Search for the cell housing the specified text and yield its [X, Y] center coordinate. 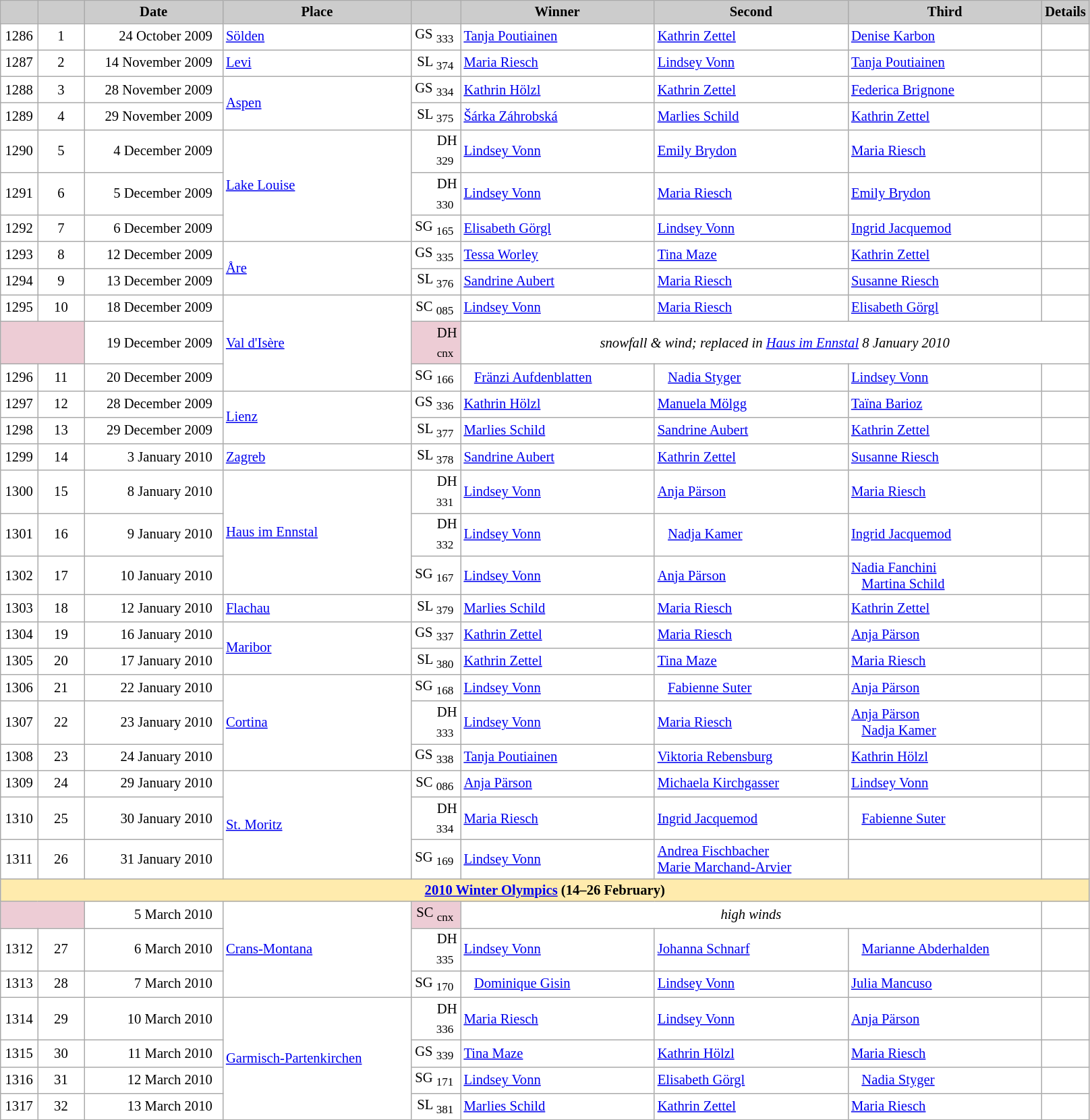
24 October 2009 [154, 36]
12 March 2010 [154, 1080]
GS 336 [436, 403]
30 [61, 1053]
9 [61, 281]
24 [61, 784]
SC 085 [436, 308]
1317 [19, 1107]
7 [61, 228]
5 March 2010 [154, 915]
10 [61, 308]
6 [61, 193]
1291 [19, 193]
10 January 2010 [154, 576]
1314 [19, 1019]
3 [61, 89]
1287 [19, 63]
29 [61, 1019]
Manuela Mölgg [751, 403]
11 [61, 376]
2010 Winter Olympics (14–26 February) [545, 890]
2 [61, 63]
1292 [19, 228]
1299 [19, 457]
7 March 2010 [154, 984]
GS 334 [436, 89]
29 November 2009 [154, 116]
1304 [19, 634]
1295 [19, 308]
Nadja Kamer [751, 534]
Taïna Barioz [944, 403]
Nadia Fanchini Martina Schild [944, 576]
1309 [19, 784]
Dominique Gisin [557, 984]
Cortina [317, 723]
5 December 2009 [154, 193]
16 [61, 534]
8 January 2010 [154, 491]
GS 337 [436, 634]
12 December 2009 [154, 255]
1305 [19, 661]
29 December 2009 [154, 430]
1307 [19, 722]
Details [1066, 11]
GS 335 [436, 255]
21 [61, 688]
1293 [19, 255]
1303 [19, 607]
Marianne Abderhalden [944, 949]
Fränzi Aufdenblatten [557, 376]
32 [61, 1107]
1297 [19, 403]
SL 377 [436, 430]
28 [61, 984]
SL 375 [436, 116]
Garmisch-Partenkirchen [317, 1059]
29 January 2010 [154, 784]
Val d'Isère [317, 343]
DH 333 [436, 722]
DH 335 [436, 949]
Sölden [317, 36]
25 [61, 818]
23 January 2010 [154, 722]
SL 380 [436, 661]
1298 [19, 430]
13 December 2009 [154, 281]
DH 336 [436, 1019]
17 [61, 576]
13 March 2010 [154, 1107]
4 December 2009 [154, 151]
Winner [557, 11]
1312 [19, 949]
Federica Brignone [944, 89]
Anja Pärson Nadja Kamer [944, 722]
Maribor [317, 648]
14 November 2009 [154, 63]
18 December 2009 [154, 308]
16 January 2010 [154, 634]
Lake Louise [317, 186]
Zagreb [317, 457]
DH 330 [436, 193]
1308 [19, 757]
SL 374 [436, 63]
22 [61, 722]
SG 165 [436, 228]
Lienz [317, 417]
28 November 2009 [154, 89]
1289 [19, 116]
1286 [19, 36]
SC 086 [436, 784]
SL 381 [436, 1107]
18 [61, 607]
GS 338 [436, 757]
SG 171 [436, 1080]
SG 167 [436, 576]
Denise Karbon [944, 36]
1300 [19, 491]
St. Moritz [317, 824]
Second [751, 11]
1315 [19, 1053]
Levi [317, 63]
Michaela Kirchgasser [751, 784]
26 [61, 859]
4 [61, 116]
Crans-Montana [317, 949]
Haus im Ennstal [317, 532]
20 December 2009 [154, 376]
13 [61, 430]
20 [61, 661]
DH 329 [436, 151]
1290 [19, 151]
17 January 2010 [154, 661]
1296 [19, 376]
Julia Mancuso [944, 984]
12 [61, 403]
Tessa Worley [557, 255]
11 March 2010 [154, 1053]
12 January 2010 [154, 607]
SL 379 [436, 607]
8 [61, 255]
high winds [751, 915]
Åre [317, 269]
1313 [19, 984]
1316 [19, 1080]
1311 [19, 859]
SG 166 [436, 376]
1302 [19, 576]
9 January 2010 [154, 534]
1 [61, 36]
Andrea Fischbacher Marie Marchand-Arvier [751, 859]
14 [61, 457]
SL 376 [436, 281]
SG 170 [436, 984]
27 [61, 949]
snowfall & wind; replaced in Haus im Ennstal 8 January 2010 [774, 343]
GS 333 [436, 36]
6 December 2009 [154, 228]
24 January 2010 [154, 757]
Place [317, 11]
19 [61, 634]
1306 [19, 688]
1288 [19, 89]
1310 [19, 818]
31 [61, 1080]
Viktoria Rebensburg [751, 757]
6 March 2010 [154, 949]
SG 169 [436, 859]
3 January 2010 [154, 457]
SG 168 [436, 688]
DH cnx [436, 343]
5 [61, 151]
DH 331 [436, 491]
10 March 2010 [154, 1019]
Johanna Schnarf [751, 949]
Date [154, 11]
22 January 2010 [154, 688]
1294 [19, 281]
23 [61, 757]
1301 [19, 534]
SC cnx [436, 915]
DH 334 [436, 818]
Aspen [317, 103]
Flachau [317, 607]
28 December 2009 [154, 403]
GS 339 [436, 1053]
DH 332 [436, 534]
Third [944, 11]
19 December 2009 [154, 343]
Šárka Záhrobská [557, 116]
SL 378 [436, 457]
31 January 2010 [154, 859]
30 January 2010 [154, 818]
15 [61, 491]
